Pinpoint the cell where the given text exists, returning its [X, Y] midpoint coordinate. 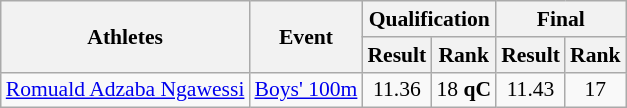
Final [560, 19]
11.43 [530, 90]
Boys' 100m [306, 90]
Event [306, 36]
11.36 [396, 90]
Qualification [429, 19]
Athletes [126, 36]
Romuald Adzaba Ngawessi [126, 90]
18 qC [464, 90]
17 [596, 90]
